For the text-containing cell, return its midpoint in (X, Y) coordinate format. 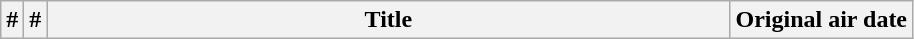
Original air date (822, 20)
Title (388, 20)
